Provide the (x, y) coordinate of the cell's center where the given text is located.  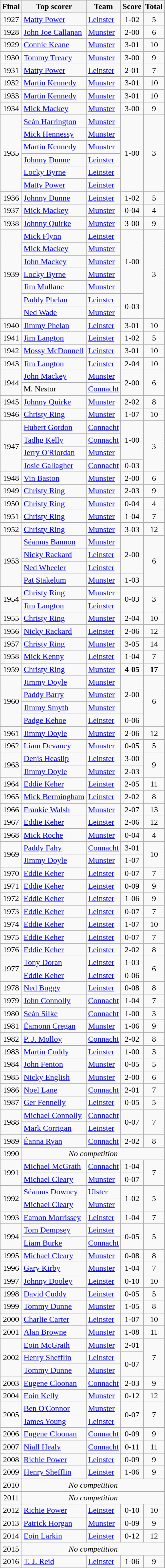
Paddy Phelan (54, 300)
Pat Stakelum (54, 580)
1999 (11, 1306)
Mossy McDonnell (54, 351)
1960 (11, 701)
Éamonn Cregan (54, 1026)
David Cuddy (54, 1294)
Liam Burke (54, 1243)
2009 (11, 1472)
13 (154, 810)
2014 (11, 1536)
1937 (11, 211)
2015 (11, 1549)
1979 (11, 1001)
Niall Healy (54, 1447)
Padge Kehoe (54, 720)
Séamus Bannon (54, 542)
Ger Fennelly (54, 1103)
1988 (11, 1122)
1982 (11, 1039)
1987 (11, 1103)
Ben O'Connor (54, 1409)
1951 (11, 516)
Connie Keane (54, 45)
Ned Wade (54, 312)
2003 (11, 1383)
1984 (11, 1064)
Top scorer (54, 7)
2008 (11, 1460)
Seán Harrington (54, 121)
1983 (11, 1052)
1-08 (132, 1332)
Mick Hennessy (54, 134)
1970 (11, 873)
1975 (11, 937)
1933 (11, 96)
Ned Buggy (54, 988)
2007 (11, 1447)
Denis Heaslip (54, 758)
1980 (11, 1014)
Liam Devaney (54, 746)
1934 (11, 108)
1976 (11, 950)
1941 (11, 338)
1993 (11, 1217)
Noel Lane (54, 1090)
Charlie Carter (54, 1319)
Patrick Horgan (54, 1523)
1945 (11, 402)
2-05 (132, 784)
Nicky English (54, 1077)
1961 (11, 733)
1996 (11, 1268)
1948 (11, 478)
Vin Baston (54, 478)
1931 (11, 70)
Jerry O'Riordan (54, 453)
1968 (11, 835)
1930 (11, 58)
17 (154, 669)
Final (11, 7)
Total (154, 7)
1944 (11, 383)
1990 (11, 1153)
2-07 (132, 810)
3-05 (132, 644)
1967 (11, 822)
3-03 (132, 529)
2006 (11, 1434)
2002 (11, 1357)
Mick Bermingham (54, 797)
1977 (11, 969)
Mick Flynn (54, 236)
Éanna Ryan (54, 1141)
1994 (11, 1237)
1947 (11, 446)
Paddy Barry (54, 695)
1946 (11, 415)
Eoin Kelly (54, 1396)
1971 (11, 886)
1997 (11, 1281)
1940 (11, 325)
14 (154, 644)
1964 (11, 784)
Ulster (104, 1192)
1935 (11, 153)
1969 (11, 854)
Alan Browne (54, 1332)
1985 (11, 1077)
1943 (11, 363)
1962 (11, 746)
P. J. Molloy (54, 1039)
Tadhg Kelly (54, 440)
1986 (11, 1090)
2010 (11, 1485)
1958 (11, 657)
1953 (11, 561)
Mick Kenny (54, 657)
2001 (11, 1332)
Frankie Walsh (54, 810)
1955 (11, 618)
1949 (11, 491)
1932 (11, 83)
Eoin McGrath (54, 1345)
2016 (11, 1561)
2013 (11, 1523)
1950 (11, 504)
Jim Mullane (54, 287)
Tom Dempsey (54, 1230)
1956 (11, 631)
M. Nestor (54, 389)
Hubert Gordon (54, 427)
Jimmy Phelan (54, 325)
2000 (11, 1319)
2012 (11, 1510)
Tommy Treacy (54, 58)
Mick Roche (54, 835)
Séamus Downey (54, 1192)
1981 (11, 1026)
2004 (11, 1396)
Michael Connolly (54, 1115)
1966 (11, 810)
1995 (11, 1256)
Josie Gallagher (54, 465)
John Connolly (54, 1001)
Gary Kirby (54, 1268)
1954 (11, 599)
1936 (11, 198)
Michael McGrath (54, 1166)
1927 (11, 19)
1942 (11, 351)
Johnny Dooley (54, 1281)
1998 (11, 1294)
Jimmy Smyth (54, 707)
Eamon Morrissey (54, 1217)
James Young (54, 1421)
1939 (11, 274)
1972 (11, 899)
1928 (11, 32)
Tony Doran (54, 962)
Martin Cuddy (54, 1052)
Ned Wheeler (54, 568)
1959 (11, 669)
1991 (11, 1173)
John Fenton (54, 1064)
Mark Corrigan (54, 1128)
1973 (11, 911)
1938 (11, 223)
2005 (11, 1415)
1-05 (132, 1306)
1989 (11, 1141)
2011 (11, 1498)
4-05 (132, 669)
Seán Silke (54, 1014)
1929 (11, 45)
1963 (11, 765)
0-11 (132, 1447)
1978 (11, 988)
1992 (11, 1198)
Eoin Larkin (54, 1536)
John Joe Callanan (54, 32)
1957 (11, 644)
1952 (11, 529)
1965 (11, 797)
Team (104, 7)
T. J. Reid (54, 1561)
1974 (11, 924)
Paddy Fahy (54, 848)
Score (132, 7)
